Search for the cell housing the specified text and yield its (x, y) center coordinate. 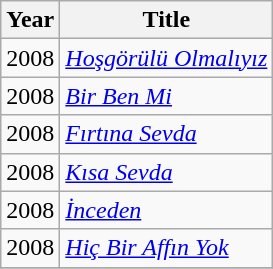
Title (166, 20)
Hiç Bir Affın Yok (166, 248)
Bir Ben Mi (166, 96)
Year (30, 20)
Kısa Sevda (166, 172)
Fırtına Sevda (166, 134)
İnceden (166, 210)
Hoşgörülü Olmalıyız (166, 58)
